Find where the given text appears and provide that cell's center as (X, Y) coordinate. 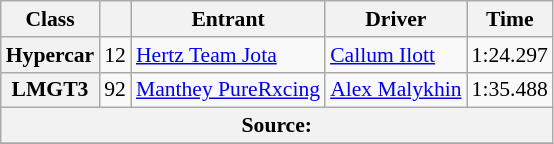
1:35.488 (510, 90)
12 (115, 55)
Source: (277, 126)
Driver (396, 19)
1:24.297 (510, 55)
Callum Ilott (396, 55)
Time (510, 19)
LMGT3 (50, 90)
Hertz Team Jota (228, 55)
Entrant (228, 19)
Class (50, 19)
Manthey PureRxcing (228, 90)
Hypercar (50, 55)
92 (115, 90)
Alex Malykhin (396, 90)
